Return [X, Y] of the center of cell containing provided text 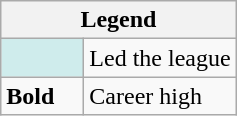
Career high [160, 96]
Led the league [160, 58]
Legend [118, 20]
Bold [42, 96]
